Search for the cell housing the specified text and yield its (X, Y) center coordinate. 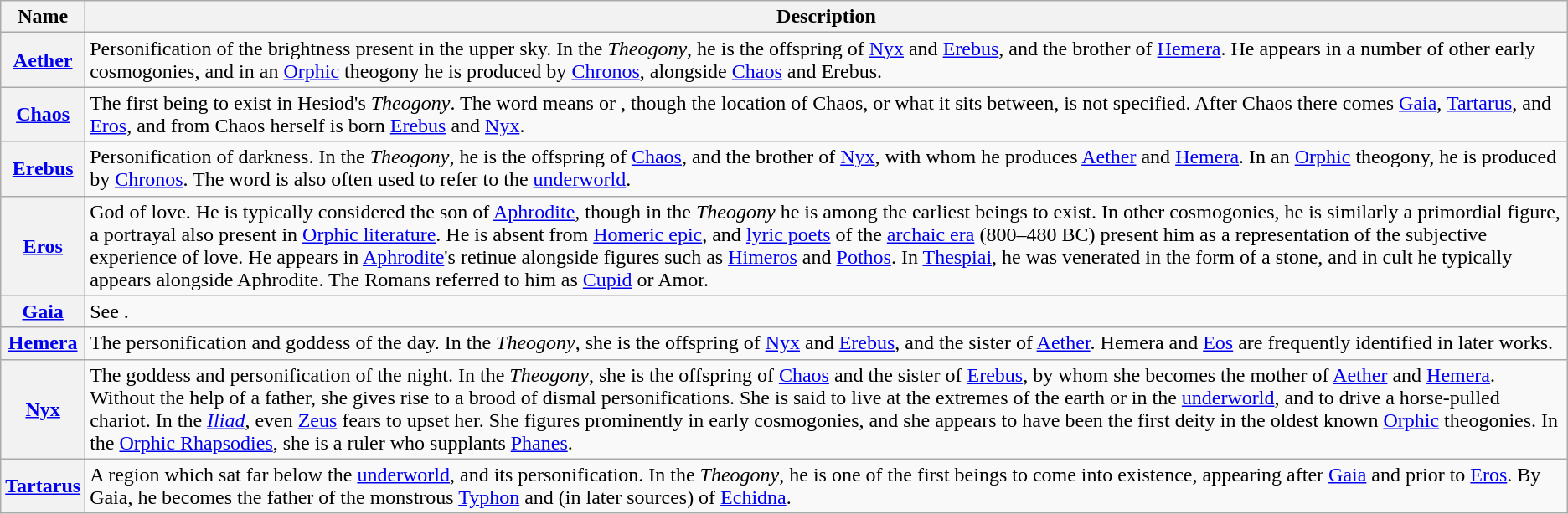
Hemera (44, 343)
Aether (44, 60)
Chaos (44, 114)
Erebus (44, 169)
See . (827, 311)
Gaia (44, 311)
Nyx (44, 409)
Eros (44, 246)
Name (44, 17)
Tartarus (44, 486)
Description (827, 17)
